Find where the given text appears and provide that cell's center as [X, Y] coordinate. 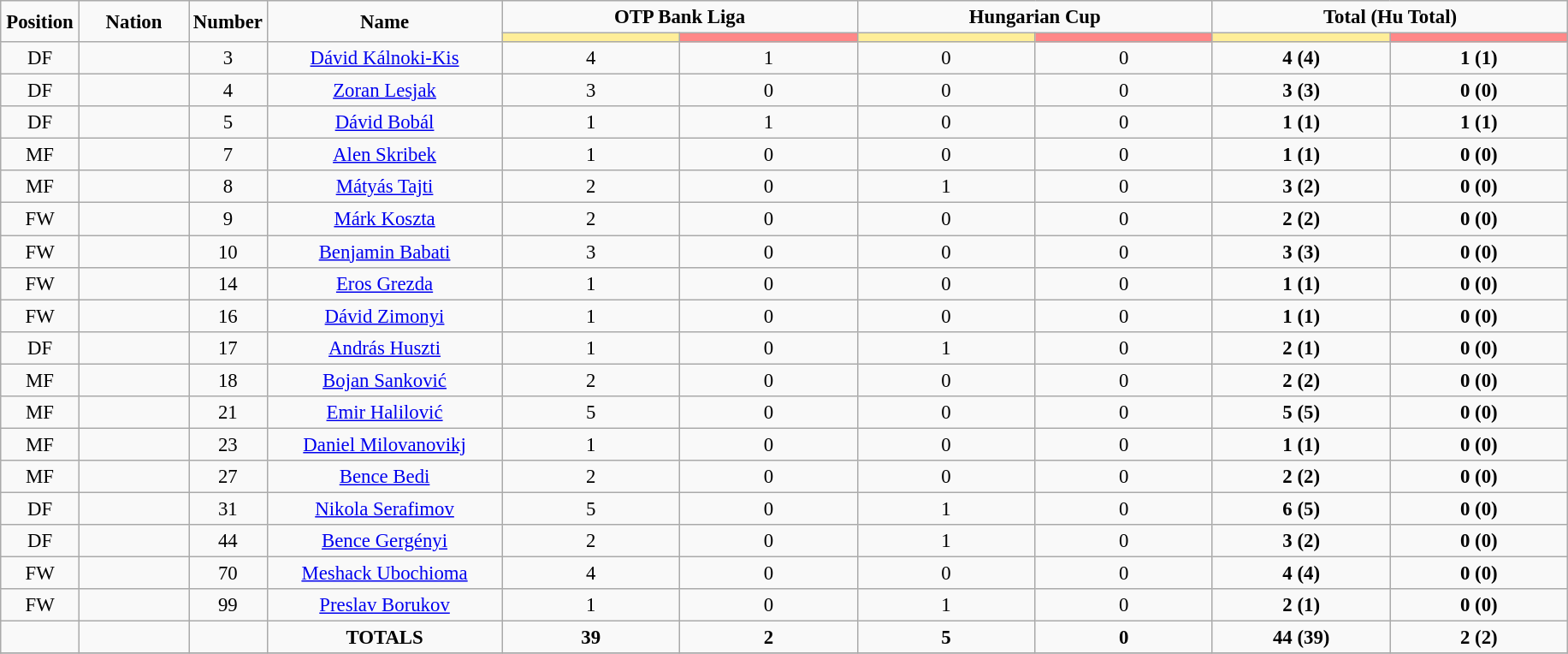
Name [385, 21]
17 [228, 348]
8 [228, 187]
27 [228, 477]
Zoran Lesjak [385, 91]
7 [228, 155]
Emir Halilović [385, 413]
10 [228, 252]
70 [228, 574]
31 [228, 508]
András Huszti [385, 348]
23 [228, 444]
44 [228, 541]
Nikola Serafimov [385, 508]
14 [228, 283]
Alen Skribek [385, 155]
Daniel Milovanovikj [385, 444]
Dávid Bobál [385, 122]
Position [40, 21]
Preslav Borukov [385, 605]
Bojan Sanković [385, 380]
5 (5) [1301, 413]
TOTALS [385, 638]
Bence Gergényi [385, 541]
39 [591, 638]
9 [228, 219]
Benjamin Babati [385, 252]
99 [228, 605]
Hungarian Cup [1035, 17]
Number [228, 21]
Meshack Ubochioma [385, 574]
Bence Bedi [385, 477]
Dávid Zimonyi [385, 316]
44 (39) [1301, 638]
Dávid Kálnoki-Kis [385, 58]
Total (Hu Total) [1389, 17]
Márk Koszta [385, 219]
6 (5) [1301, 508]
18 [228, 380]
Nation [133, 21]
Mátyás Tajti [385, 187]
21 [228, 413]
Eros Grezda [385, 283]
OTP Bank Liga [679, 17]
16 [228, 316]
